From the cell containing the given text, extract its center point as [X, Y] coordinate. 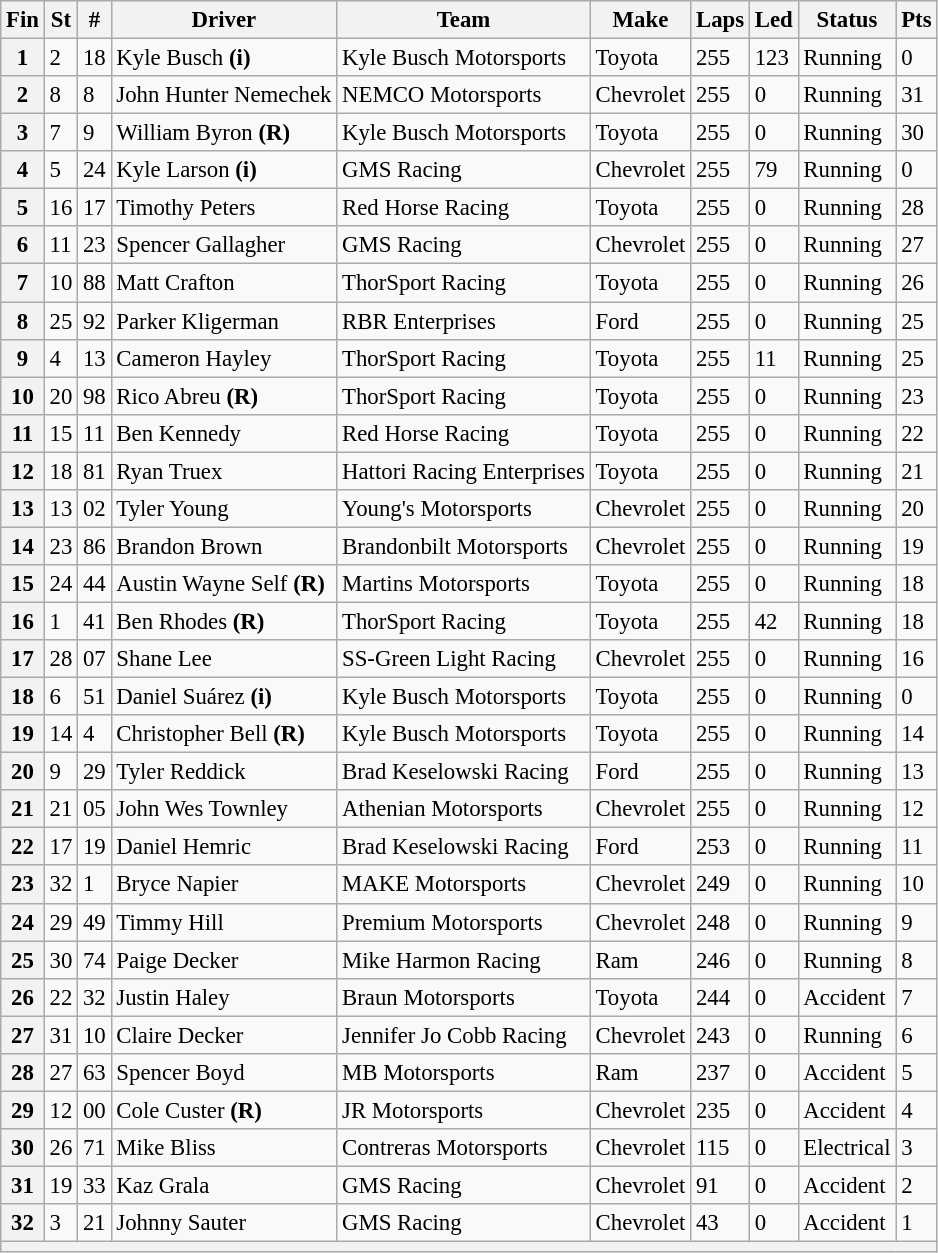
51 [94, 697]
248 [720, 922]
Kyle Busch (i) [224, 58]
74 [94, 960]
Parker Kligerman [224, 321]
Brandonbilt Motorsports [464, 546]
Athenian Motorsports [464, 809]
Led [774, 20]
71 [94, 1148]
Tyler Reddick [224, 772]
91 [720, 1185]
Bryce Napier [224, 885]
Contreras Motorsports [464, 1148]
Johnny Sauter [224, 1223]
Laps [720, 20]
249 [720, 885]
Spencer Boyd [224, 1073]
Cole Custer (R) [224, 1110]
Status [847, 20]
Ben Rhodes (R) [224, 621]
253 [720, 847]
237 [720, 1073]
92 [94, 321]
79 [774, 170]
07 [94, 659]
MAKE Motorsports [464, 885]
Matt Crafton [224, 283]
44 [94, 584]
243 [720, 1035]
244 [720, 997]
115 [720, 1148]
NEMCO Motorsports [464, 95]
98 [94, 396]
# [94, 20]
42 [774, 621]
John Hunter Nemechek [224, 95]
RBR Enterprises [464, 321]
Tyler Young [224, 509]
88 [94, 283]
41 [94, 621]
Brandon Brown [224, 546]
Braun Motorsports [464, 997]
86 [94, 546]
Paige Decker [224, 960]
Hattori Racing Enterprises [464, 471]
Ryan Truex [224, 471]
Pts [916, 20]
05 [94, 809]
Premium Motorsports [464, 922]
Timmy Hill [224, 922]
Kaz Grala [224, 1185]
Christopher Bell (R) [224, 734]
Electrical [847, 1148]
81 [94, 471]
Claire Decker [224, 1035]
Jennifer Jo Cobb Racing [464, 1035]
Rico Abreu (R) [224, 396]
Fin [23, 20]
Mike Harmon Racing [464, 960]
Team [464, 20]
Timothy Peters [224, 208]
Mike Bliss [224, 1148]
Shane Lee [224, 659]
Justin Haley [224, 997]
Austin Wayne Self (R) [224, 584]
Daniel Suárez (i) [224, 697]
Cameron Hayley [224, 358]
Spencer Gallagher [224, 245]
William Byron (R) [224, 133]
Daniel Hemric [224, 847]
246 [720, 960]
63 [94, 1073]
SS-Green Light Racing [464, 659]
JR Motorsports [464, 1110]
Kyle Larson (i) [224, 170]
235 [720, 1110]
MB Motorsports [464, 1073]
02 [94, 509]
John Wes Townley [224, 809]
Driver [224, 20]
St [60, 20]
33 [94, 1185]
123 [774, 58]
Make [640, 20]
Martins Motorsports [464, 584]
43 [720, 1223]
Ben Kennedy [224, 433]
Young's Motorsports [464, 509]
00 [94, 1110]
49 [94, 922]
